Pinpoint the cell where the given text exists, returning its (X, Y) midpoint coordinate. 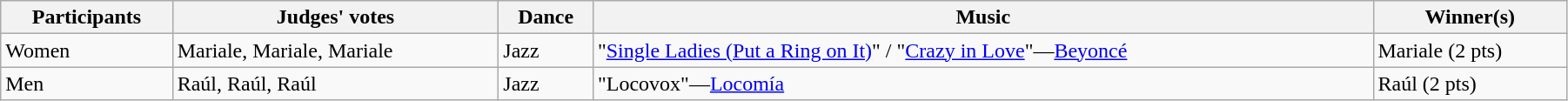
Mariale, Mariale, Mariale (336, 50)
Participants (87, 17)
"Locovox"—Locomía (983, 84)
Men (87, 84)
Music (983, 17)
Mariale (2 pts) (1470, 50)
Judges' votes (336, 17)
Winner(s) (1470, 17)
Raúl, Raúl, Raúl (336, 84)
"Single Ladies (Put a Ring on It)" / "Crazy in Love"—Beyoncé (983, 50)
Raúl (2 pts) (1470, 84)
Dance (546, 17)
Women (87, 50)
